Output the [X, Y] coordinate of the center of the cell containing the given text.  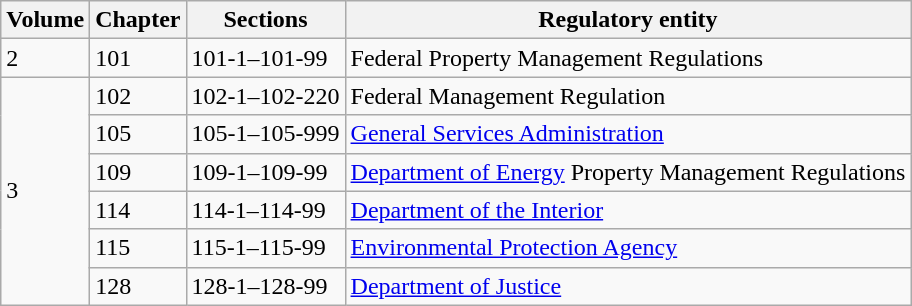
General Services Administration [628, 134]
101 [138, 58]
105-1–105-999 [266, 134]
101-1–101-99 [266, 58]
2 [46, 58]
128 [138, 286]
102-1–102-220 [266, 96]
114-1–114-99 [266, 210]
3 [46, 191]
105 [138, 134]
Department of the Interior [628, 210]
Sections [266, 20]
Department of Energy Property Management Regulations [628, 172]
109 [138, 172]
Department of Justice [628, 286]
Volume [46, 20]
102 [138, 96]
Federal Property Management Regulations [628, 58]
115 [138, 248]
109-1–109-99 [266, 172]
128-1–128-99 [266, 286]
115-1–115-99 [266, 248]
Regulatory entity [628, 20]
114 [138, 210]
Federal Management Regulation [628, 96]
Chapter [138, 20]
Environmental Protection Agency [628, 248]
